Pinpoint the cell where the given text exists, returning its (x, y) midpoint coordinate. 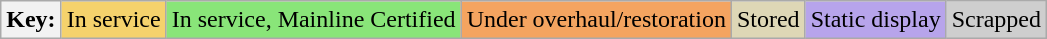
In service (114, 20)
In service, Mainline Certified (314, 20)
Static display (876, 20)
Scrapped (996, 20)
Stored (768, 20)
Under overhaul/restoration (596, 20)
Key: (31, 20)
